From the cell containing the given text, extract its center point as [x, y] coordinate. 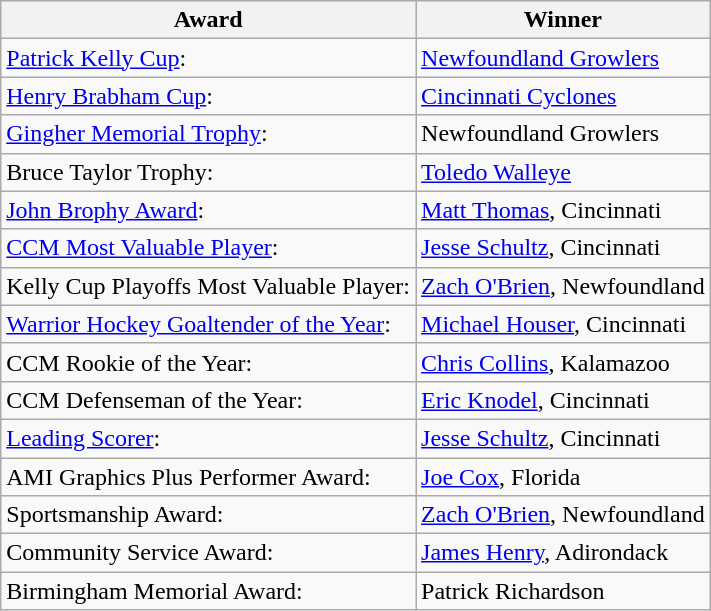
Winner [564, 20]
Award [208, 20]
CCM Defenseman of the Year: [208, 400]
Chris Collins, Kalamazoo [564, 362]
Sportsmanship Award: [208, 515]
CCM Rookie of the Year: [208, 362]
Toledo Walleye [564, 172]
Patrick Kelly Cup: [208, 58]
AMI Graphics Plus Performer Award: [208, 477]
Gingher Memorial Trophy: [208, 134]
Kelly Cup Playoffs Most Valuable Player: [208, 286]
Matt Thomas, Cincinnati [564, 210]
Birmingham Memorial Award: [208, 591]
Cincinnati Cyclones [564, 96]
CCM Most Valuable Player: [208, 248]
Joe Cox, Florida [564, 477]
James Henry, Adirondack [564, 553]
Leading Scorer: [208, 438]
Michael Houser, Cincinnati [564, 324]
John Brophy Award: [208, 210]
Patrick Richardson [564, 591]
Bruce Taylor Trophy: [208, 172]
Community Service Award: [208, 553]
Eric Knodel, Cincinnati [564, 400]
Henry Brabham Cup: [208, 96]
Warrior Hockey Goaltender of the Year: [208, 324]
